Find where the given text appears and provide that cell's center as (x, y) coordinate. 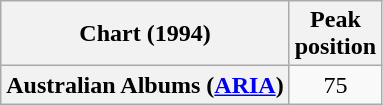
75 (335, 85)
Chart (1994) (145, 34)
Peakposition (335, 34)
Australian Albums (ARIA) (145, 85)
